From the cell containing the given text, extract its center point as (x, y) coordinate. 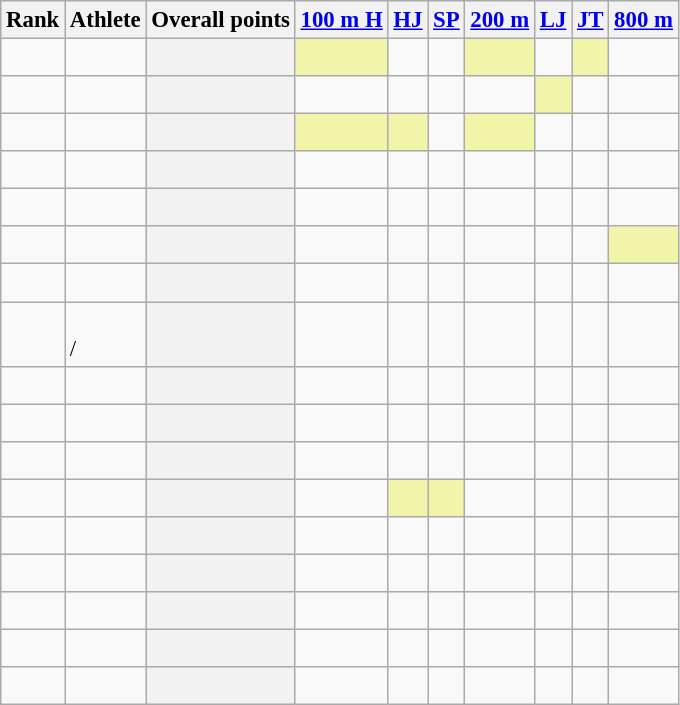
200 m (500, 20)
LJ (552, 20)
/ (106, 334)
100 m H (342, 20)
Rank (33, 20)
Overall points (220, 20)
SP (446, 20)
HJ (408, 20)
800 m (644, 20)
JT (590, 20)
Athlete (106, 20)
